Find where the given text appears and provide that cell's center as [X, Y] coordinate. 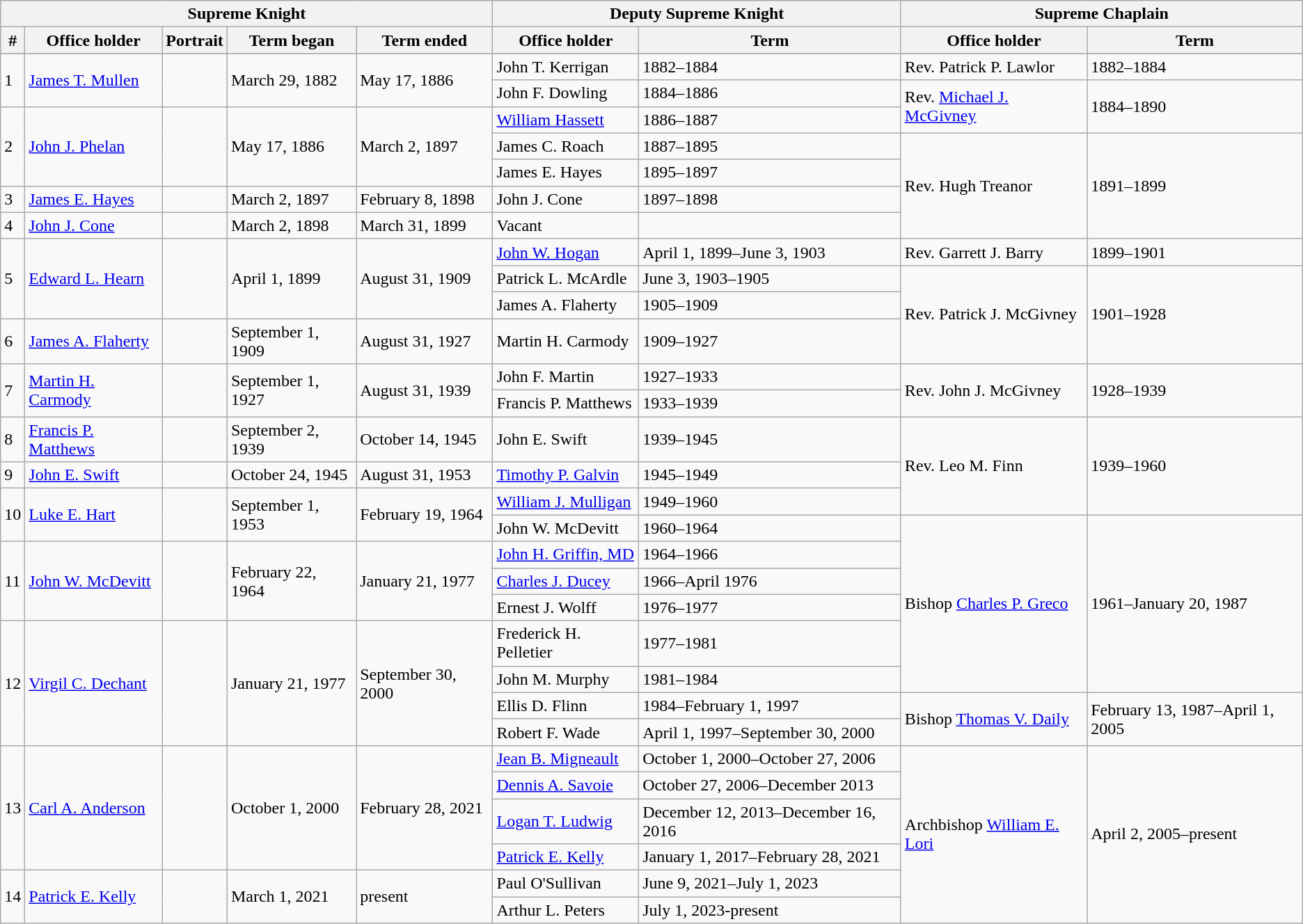
Luke E. Hart [93, 515]
February 8, 1898 [425, 199]
October 1, 2000 [291, 807]
February 28, 2021 [425, 807]
1933–1939 [770, 404]
Rev. Michael J. McGivney [994, 106]
Timothy P. Galvin [566, 475]
October 27, 2006–December 2013 [770, 785]
Rev. Leo M. Finn [994, 466]
# [13, 40]
1939–1945 [770, 440]
Portrait [195, 40]
1928–1939 [1195, 390]
January 1, 2017–February 28, 2021 [770, 857]
September 1, 1953 [291, 515]
Deputy Supreme Knight [697, 14]
April 1, 1899–June 3, 1903 [770, 252]
Supreme Chaplain [1101, 14]
10 [13, 515]
Dennis A. Savoie [566, 785]
7 [13, 390]
Patrick L. McArdle [566, 278]
Logan T. Ludwig [566, 821]
1901–1928 [1195, 314]
1899–1901 [1195, 252]
Robert F. Wade [566, 732]
John F. Dowling [566, 93]
1887–1895 [770, 146]
present [425, 897]
Ellis D. Flinn [566, 706]
Rev. Hugh Treanor [994, 186]
February 22, 1964 [291, 581]
Paul O'Sullivan [566, 884]
March 2, 1898 [291, 225]
3 [13, 199]
March 31, 1899 [425, 225]
Rev. Garrett J. Barry [994, 252]
Archbishop William E. Lori [994, 834]
December 12, 2013–December 16, 2016 [770, 821]
1891–1899 [1195, 186]
1949–1960 [770, 502]
Rev. John J. McGivney [994, 390]
August 31, 1953 [425, 475]
William Hassett [566, 120]
September 2, 1939 [291, 440]
12 [13, 683]
1966–April 1976 [770, 581]
William J. Mulligan [566, 502]
1945–1949 [770, 475]
October 1, 2000–October 27, 2006 [770, 758]
1897–1898 [770, 199]
Bishop Charles P. Greco [994, 604]
August 31, 1909 [425, 278]
1884–1890 [1195, 106]
Virgil C. Dechant [93, 683]
5 [13, 278]
Ernest J. Wolff [566, 607]
11 [13, 581]
9 [13, 475]
1961–January 20, 1987 [1195, 604]
1909–1927 [770, 341]
Carl A. Anderson [93, 807]
1964–1966 [770, 555]
1939–1960 [1195, 466]
8 [13, 440]
1984–February 1, 1997 [770, 706]
John M. Murphy [566, 679]
1905–1909 [770, 305]
March 29, 1882 [291, 80]
Term ended [425, 40]
February 13, 1987–April 1, 2005 [1195, 719]
1886–1887 [770, 120]
Bishop Thomas V. Daily [994, 719]
September 1, 1927 [291, 390]
Term began [291, 40]
Charles J. Ducey [566, 581]
Rev. Patrick P. Lawlor [994, 67]
February 19, 1964 [425, 515]
March 1, 2021 [291, 897]
6 [13, 341]
1884–1886 [770, 93]
1981–1984 [770, 679]
John F. Martin [566, 377]
June 3, 1903–1905 [770, 278]
James T. Mullen [93, 80]
October 14, 1945 [425, 440]
Arthur L. Peters [566, 910]
1976–1977 [770, 607]
August 31, 1927 [425, 341]
October 24, 1945 [291, 475]
September 30, 2000 [425, 683]
1 [13, 80]
April 2, 2005–present [1195, 834]
September 1, 1909 [291, 341]
James C. Roach [566, 146]
13 [13, 807]
Edward L. Hearn [93, 278]
August 31, 1939 [425, 390]
1977–1981 [770, 643]
1895–1897 [770, 173]
1960–1964 [770, 528]
July 1, 2023-present [770, 910]
2 [13, 146]
April 1, 1997–September 30, 2000 [770, 732]
April 1, 1899 [291, 278]
14 [13, 897]
Jean B. Migneault [566, 758]
June 9, 2021–July 1, 2023 [770, 884]
John H. Griffin, MD [566, 555]
Supreme Knight [246, 14]
John W. Hogan [566, 252]
John J. Phelan [93, 146]
4 [13, 225]
1927–1933 [770, 377]
John T. Kerrigan [566, 67]
Frederick H. Pelletier [566, 643]
Rev. Patrick J. McGivney [994, 314]
Vacant [566, 225]
